Provide the (x, y) coordinate of the cell's center where the given text is located.  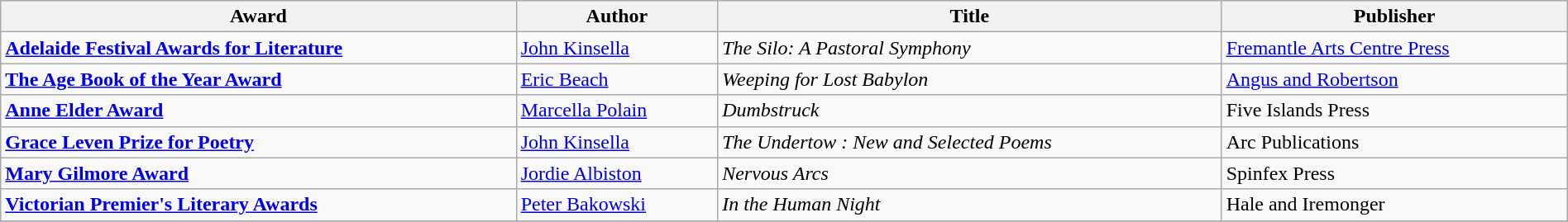
Author (617, 17)
Jordie Albiston (617, 173)
Fremantle Arts Centre Press (1394, 48)
Five Islands Press (1394, 111)
The Silo: A Pastoral Symphony (969, 48)
The Age Book of the Year Award (258, 79)
In the Human Night (969, 205)
Angus and Robertson (1394, 79)
Nervous Arcs (969, 173)
Eric Beach (617, 79)
The Undertow : New and Selected Poems (969, 142)
Victorian Premier's Literary Awards (258, 205)
Award (258, 17)
Title (969, 17)
Grace Leven Prize for Poetry (258, 142)
Marcella Polain (617, 111)
Weeping for Lost Babylon (969, 79)
Dumbstruck (969, 111)
Publisher (1394, 17)
Mary Gilmore Award (258, 173)
Adelaide Festival Awards for Literature (258, 48)
Anne Elder Award (258, 111)
Spinfex Press (1394, 173)
Peter Bakowski (617, 205)
Hale and Iremonger (1394, 205)
Arc Publications (1394, 142)
